Capture the cell that displays the provided text and extract its [X, Y] central coordinate. 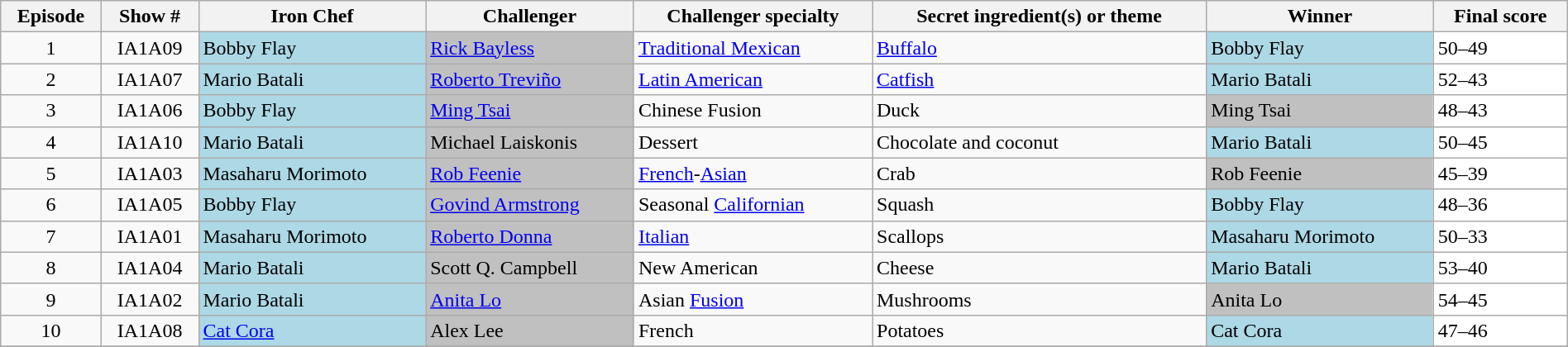
Seasonal Californian [753, 205]
7 [51, 236]
47–46 [1500, 330]
Duck [1039, 111]
Iron Chef [313, 17]
8 [51, 268]
Asian Fusion [753, 299]
Scallops [1039, 236]
1 [51, 48]
IA1A08 [150, 330]
Cheese [1039, 268]
2 [51, 79]
Challenger [530, 17]
Show # [150, 17]
9 [51, 299]
50–49 [1500, 48]
Catfish [1039, 79]
IA1A03 [150, 173]
New American [753, 268]
Scott Q. Campbell [530, 268]
6 [51, 205]
53–40 [1500, 268]
50–45 [1500, 142]
Secret ingredient(s) or theme [1039, 17]
Potatoes [1039, 330]
52–43 [1500, 79]
IA1A05 [150, 205]
IA1A09 [150, 48]
Alex Lee [530, 330]
Govind Armstrong [530, 205]
Squash [1039, 205]
Crab [1039, 173]
IA1A07 [150, 79]
French-Asian [753, 173]
Winner [1320, 17]
4 [51, 142]
Roberto Treviño [530, 79]
Episode [51, 17]
Chinese Fusion [753, 111]
5 [51, 173]
Italian [753, 236]
IA1A10 [150, 142]
Final score [1500, 17]
Dessert [753, 142]
3 [51, 111]
Buffalo [1039, 48]
Rick Bayless [530, 48]
Roberto Donna [530, 236]
IA1A04 [150, 268]
Challenger specialty [753, 17]
IA1A02 [150, 299]
45–39 [1500, 173]
IA1A06 [150, 111]
54–45 [1500, 299]
Chocolate and coconut [1039, 142]
10 [51, 330]
Michael Laiskonis [530, 142]
Mushrooms [1039, 299]
48–36 [1500, 205]
Traditional Mexican [753, 48]
Latin American [753, 79]
IA1A01 [150, 236]
French [753, 330]
50–33 [1500, 236]
48–43 [1500, 111]
